Return (x, y) of the center of cell containing provided text 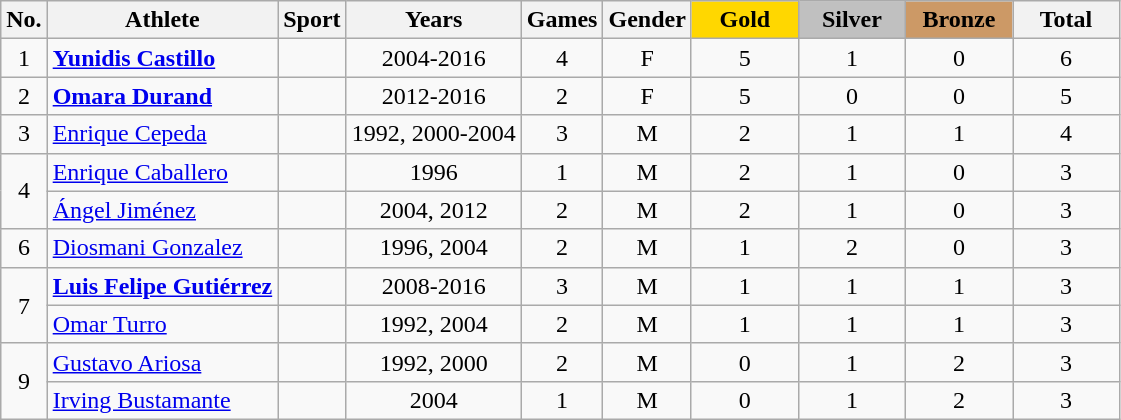
1996 (434, 172)
1996, 2004 (434, 248)
2008-2016 (434, 286)
Enrique Caballero (162, 172)
Omar Turro (162, 324)
Gold (744, 20)
Athlete (162, 20)
Gustavo Ariosa (162, 362)
1992, 2000-2004 (434, 134)
7 (24, 305)
2004 (434, 400)
Games (562, 20)
Diosmani Gonzalez (162, 248)
No. (24, 20)
Luis Felipe Gutiérrez (162, 286)
Gender (647, 20)
Years (434, 20)
Omara Durand (162, 96)
Ángel Jiménez (162, 210)
2004, 2012 (434, 210)
Total (1066, 20)
1992, 2000 (434, 362)
9 (24, 381)
Irving Bustamante (162, 400)
2004-2016 (434, 58)
Sport (312, 20)
Silver (852, 20)
Enrique Cepeda (162, 134)
2012-2016 (434, 96)
Yunidis Castillo (162, 58)
Bronze (958, 20)
1992, 2004 (434, 324)
